Find where the given text appears and provide that cell's center as (X, Y) coordinate. 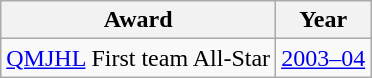
2003–04 (324, 58)
QMJHL First team All-Star (138, 58)
Award (138, 20)
Year (324, 20)
